Locate the cell with the specified text and output its (x, y) center coordinate. 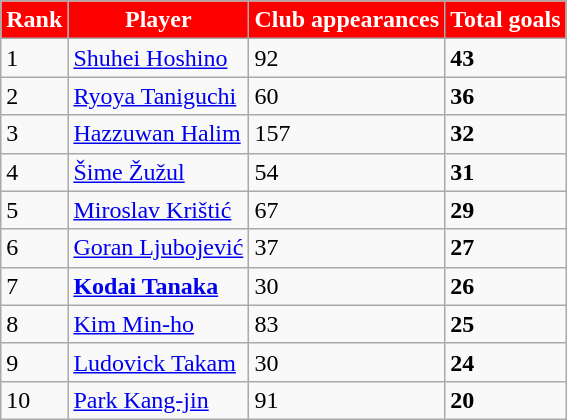
6 (34, 248)
Hazzuwan Halim (158, 134)
31 (506, 172)
20 (506, 400)
Šime Žužul (158, 172)
3 (34, 134)
2 (34, 96)
Player (158, 20)
83 (347, 324)
Kim Min-ho (158, 324)
Rank (34, 20)
26 (506, 286)
54 (347, 172)
Club appearances (347, 20)
24 (506, 362)
Shuhei Hoshino (158, 58)
91 (347, 400)
4 (34, 172)
1 (34, 58)
32 (506, 134)
Kodai Tanaka (158, 286)
Total goals (506, 20)
5 (34, 210)
7 (34, 286)
29 (506, 210)
67 (347, 210)
60 (347, 96)
Goran Ljubojević (158, 248)
92 (347, 58)
Ryoya Taniguchi (158, 96)
Park Kang-jin (158, 400)
8 (34, 324)
9 (34, 362)
43 (506, 58)
157 (347, 134)
36 (506, 96)
25 (506, 324)
37 (347, 248)
Ludovick Takam (158, 362)
Miroslav Krištić (158, 210)
10 (34, 400)
27 (506, 248)
